Pinpoint the cell where the given text exists, returning its [x, y] midpoint coordinate. 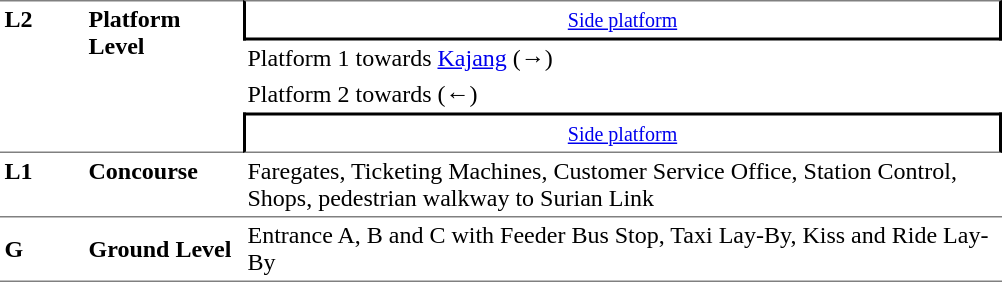
Platform 2 towards (←) [622, 94]
Faregates, Ticketing Machines, Customer Service Office, Station Control, Shops, pedestrian walkway to Surian Link [622, 185]
L2 [42, 76]
Concourse [164, 185]
Ground Level [164, 250]
Entrance A, B and C with Feeder Bus Stop, Taxi Lay-By, Kiss and Ride Lay-By [622, 250]
L1 [42, 185]
Platform Level [164, 76]
Platform 1 towards Kajang (→) [622, 58]
G [42, 250]
